Scan for the cell matching the given text and deliver its [X, Y] coordinate at center. 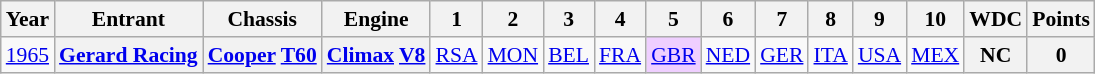
10 [935, 19]
ITA [830, 55]
1 [456, 19]
Year [28, 19]
Engine [376, 19]
Points [1061, 19]
MEX [935, 55]
NED [728, 55]
Climax V8 [376, 55]
0 [1061, 55]
3 [568, 19]
6 [728, 19]
GER [782, 55]
4 [620, 19]
Gerard Racing [128, 55]
NC [996, 55]
USA [880, 55]
Cooper T60 [262, 55]
Entrant [128, 19]
2 [514, 19]
7 [782, 19]
MON [514, 55]
FRA [620, 55]
9 [880, 19]
GBR [674, 55]
RSA [456, 55]
8 [830, 19]
Chassis [262, 19]
5 [674, 19]
1965 [28, 55]
WDC [996, 19]
BEL [568, 55]
